Capture the cell that displays the provided text and extract its (x, y) central coordinate. 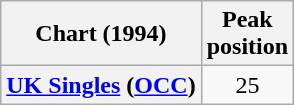
Chart (1994) (101, 34)
25 (247, 85)
Peakposition (247, 34)
UK Singles (OCC) (101, 85)
